Extract the (X, Y) coordinate from the center of the cell holding the provided text.  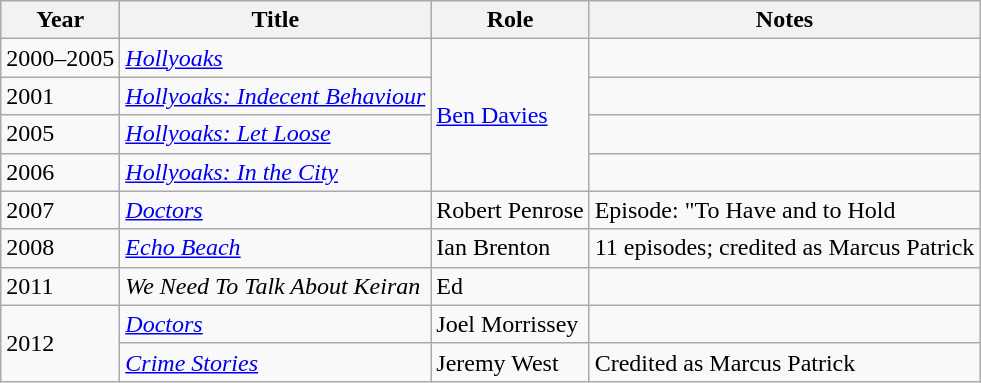
Notes (784, 20)
Role (510, 20)
Ben Davies (510, 115)
2005 (60, 134)
Hollyoaks: In the City (276, 172)
11 episodes; credited as Marcus Patrick (784, 248)
Ed (510, 286)
Joel Morrissey (510, 324)
Crime Stories (276, 362)
Hollyoaks: Indecent Behaviour (276, 96)
Episode: "To Have and to Hold (784, 210)
2000–2005 (60, 58)
Echo Beach (276, 248)
2012 (60, 343)
Credited as Marcus Patrick (784, 362)
2006 (60, 172)
Hollyoaks: Let Loose (276, 134)
2001 (60, 96)
Hollyoaks (276, 58)
Title (276, 20)
Ian Brenton (510, 248)
Jeremy West (510, 362)
Robert Penrose (510, 210)
Year (60, 20)
We Need To Talk About Keiran (276, 286)
2007 (60, 210)
2011 (60, 286)
2008 (60, 248)
